From the cell containing the given text, extract its center point as (x, y) coordinate. 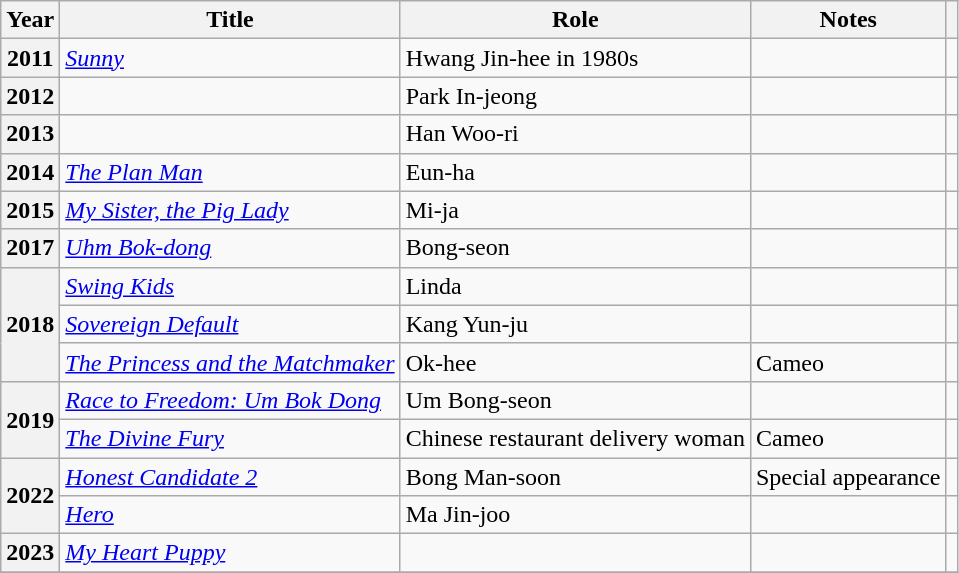
Title (230, 20)
2019 (30, 419)
Role (575, 20)
2011 (30, 58)
2023 (30, 553)
Ma Jin-joo (575, 515)
My Sister, the Pig Lady (230, 210)
The Divine Fury (230, 438)
Sovereign Default (230, 324)
Uhm Bok-dong (230, 248)
Mi-ja (575, 210)
2017 (30, 248)
Special appearance (848, 477)
2013 (30, 134)
Linda (575, 286)
Honest Candidate 2 (230, 477)
My Heart Puppy (230, 553)
2012 (30, 96)
2014 (30, 172)
Hwang Jin-hee in 1980s (575, 58)
2018 (30, 324)
Race to Freedom: Um Bok Dong (230, 400)
Chinese restaurant delivery woman (575, 438)
Hero (230, 515)
Swing Kids (230, 286)
Bong Man-soon (575, 477)
Notes (848, 20)
Year (30, 20)
2015 (30, 210)
Eun-ha (575, 172)
Sunny (230, 58)
Han Woo-ri (575, 134)
The Princess and the Matchmaker (230, 362)
Ok-hee (575, 362)
Um Bong-seon (575, 400)
2022 (30, 496)
Kang Yun-ju (575, 324)
Park In-jeong (575, 96)
The Plan Man (230, 172)
Bong-seon (575, 248)
